Return the [x, y] coordinate for the center point of the cell that contains the specified text.  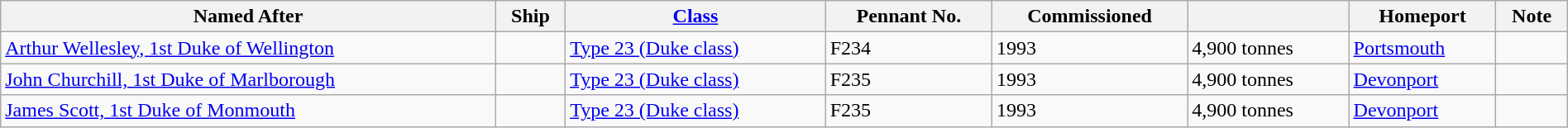
Named After [248, 17]
Homeport [1422, 17]
James Scott, 1st Duke of Monmouth [248, 111]
Arthur Wellesley, 1st Duke of Wellington [248, 48]
Note [1532, 17]
Commissioned [1089, 17]
Pennant No. [908, 17]
Portsmouth [1422, 48]
Ship [530, 17]
Class [696, 17]
F234 [908, 48]
John Churchill, 1st Duke of Marlborough [248, 79]
